Detect which cell encompasses the target text, then output its (X, Y) center coordinate. 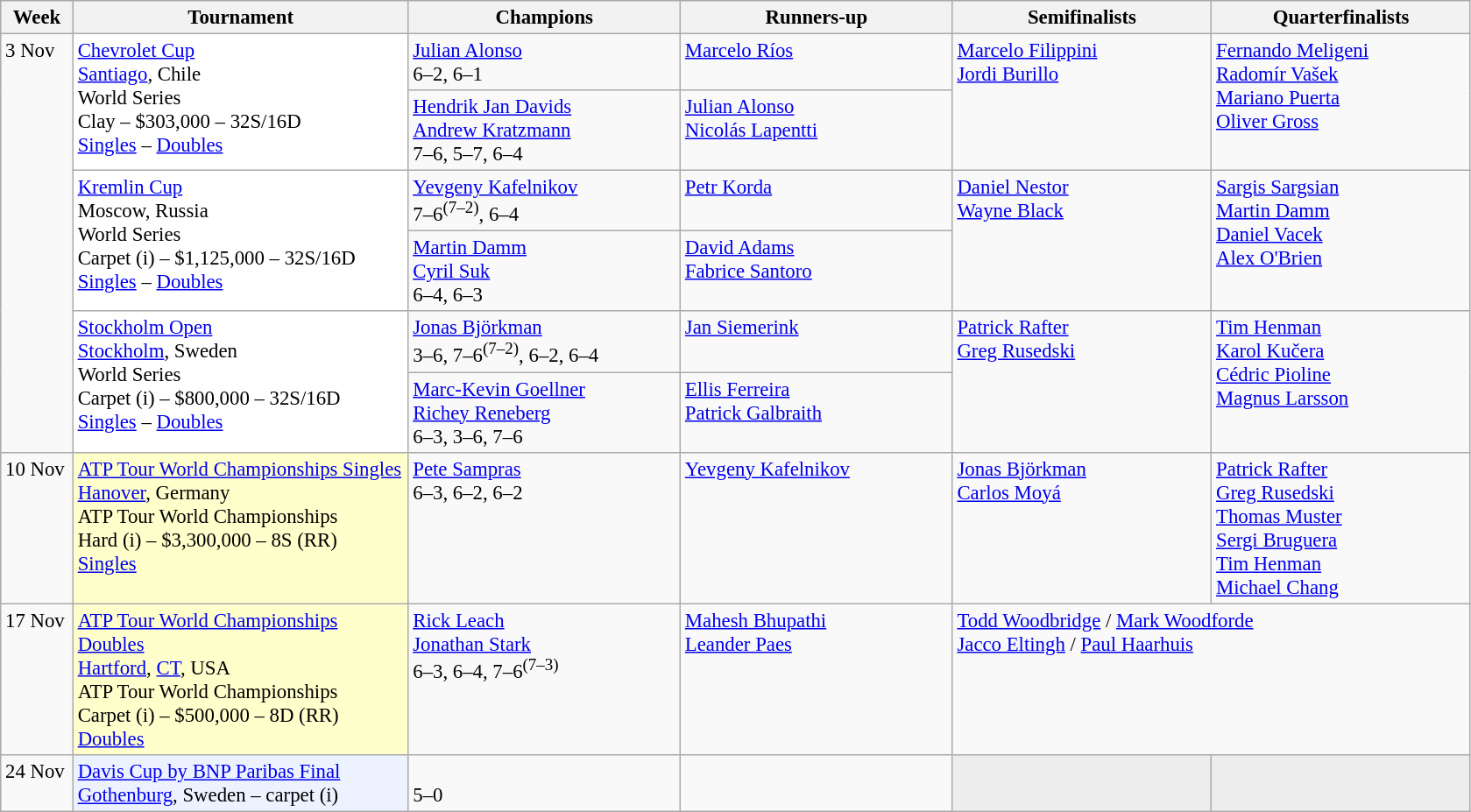
Julian Alonso 6–2, 6–1 (545, 63)
Kremlin CupMoscow, RussiaWorld SeriesCarpet (i) – $1,125,000 – 32S/16D Singles – Doubles (240, 242)
Marcelo Ríos (817, 63)
Petr Korda (817, 201)
Fernando Meligeni Radomír Vašek Mariano Puerta Oliver Gross (1341, 102)
Marc-Kevin Goellner Richey Reneberg 6–3, 3–6, 7–6 (545, 413)
David Adams Fabrice Santoro (817, 272)
Runners-up (817, 18)
Semifinalists (1082, 18)
ATP Tour World Championships Doubles Hartford, CT, USAATP Tour World ChampionshipsCarpet (i) – $500,000 – 8D (RR) Doubles (240, 680)
Patrick Rafter Greg Rusedski Thomas Muster Sergi Bruguera Tim Henman Michael Chang (1341, 527)
Quarterfinalists (1341, 18)
Davis Cup by BNP Paribas FinalGothenburg, Sweden – carpet (i) (240, 783)
3 Nov (37, 244)
Ellis Ferreira Patrick Galbraith (817, 413)
Tim Henman Karol Kučera Cédric Pioline Magnus Larsson (1341, 382)
Marcelo Filippini Jordi Burillo (1082, 102)
Hendrik Jan Davids Andrew Kratzmann 7–6, 5–7, 6–4 (545, 131)
Daniel Nestor Wayne Black (1082, 242)
Chevrolet CupSantiago, ChileWorld SeriesClay – $303,000 – 32S/16D Singles – Doubles (240, 102)
Patrick Rafter Greg Rusedski (1082, 382)
Rick Leach Jonathan Stark 6–3, 6–4, 7–6(7–3) (545, 680)
5–0 (545, 783)
Todd Woodbridge / Mark Woodforde Jacco Eltingh / Paul Haarhuis (1211, 680)
Martin Damm Cyril Suk 6–4, 6–3 (545, 272)
Jan Siemerink (817, 342)
Sargis Sargsian Martin Damm Daniel Vacek Alex O'Brien (1341, 242)
Jonas Björkman 3–6, 7–6(7–2), 6–2, 6–4 (545, 342)
Yevgeny Kafelnikov 7–6(7–2), 6–4 (545, 201)
10 Nov (37, 527)
Stockholm OpenStockholm, SwedenWorld SeriesCarpet (i) – $800,000 – 32S/16D Singles – Doubles (240, 382)
17 Nov (37, 680)
Mahesh Bhupathi Leander Paes (817, 680)
Julian Alonso Nicolás Lapentti (817, 131)
Week (37, 18)
Pete Sampras 6–3, 6–2, 6–2 (545, 527)
Champions (545, 18)
Tournament (240, 18)
Yevgeny Kafelnikov (817, 527)
Jonas Björkman Carlos Moyá (1082, 527)
ATP Tour World Championships SinglesHanover, GermanyATP Tour World ChampionshipsHard (i) – $3,300,000 – 8S (RR) Singles (240, 527)
24 Nov (37, 783)
